Return [X, Y] of the center of cell containing provided text 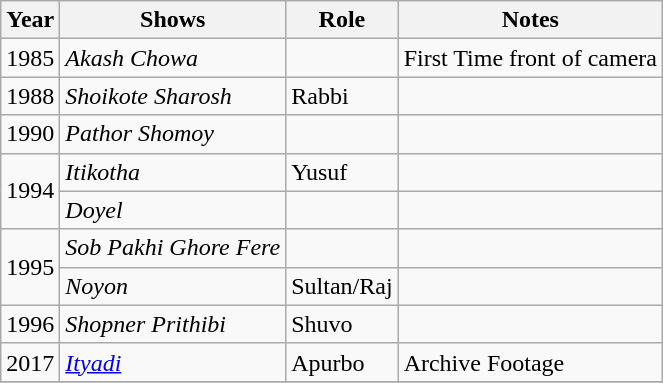
Shoikote Sharosh [173, 96]
1995 [30, 267]
Akash Chowa [173, 58]
Yusuf [342, 172]
Shopner Prithibi [173, 324]
Itikotha [173, 172]
Shows [173, 20]
Pathor Shomoy [173, 134]
Shuvo [342, 324]
Rabbi [342, 96]
1996 [30, 324]
Ityadi [173, 362]
1985 [30, 58]
Sultan/Raj [342, 286]
Doyel [173, 210]
1988 [30, 96]
Noyon [173, 286]
Sob Pakhi Ghore Fere [173, 248]
First Time front of camera [530, 58]
Archive Footage [530, 362]
Apurbo [342, 362]
Notes [530, 20]
Role [342, 20]
1990 [30, 134]
1994 [30, 191]
Year [30, 20]
2017 [30, 362]
